Search for the cell housing the specified text and yield its (X, Y) center coordinate. 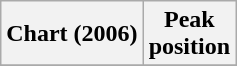
Chart (2006) (72, 34)
Peakposition (189, 34)
